Find where the given text appears and provide that cell's center as [X, Y] coordinate. 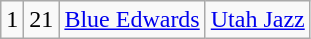
Blue Edwards [132, 20]
1 [12, 20]
Utah Jazz [258, 20]
21 [42, 20]
